Identify which cell holds the provided text, then report its [x, y] central coordinate. 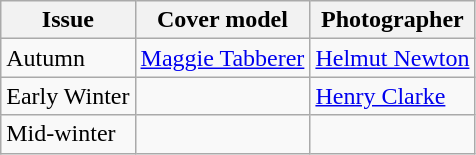
Mid-winter [68, 134]
Cover model [222, 20]
Maggie Tabberer [222, 58]
Photographer [392, 20]
Autumn [68, 58]
Issue [68, 20]
Early Winter [68, 96]
Helmut Newton [392, 58]
Henry Clarke [392, 96]
